Pinpoint the cell where the given text exists, returning its (x, y) midpoint coordinate. 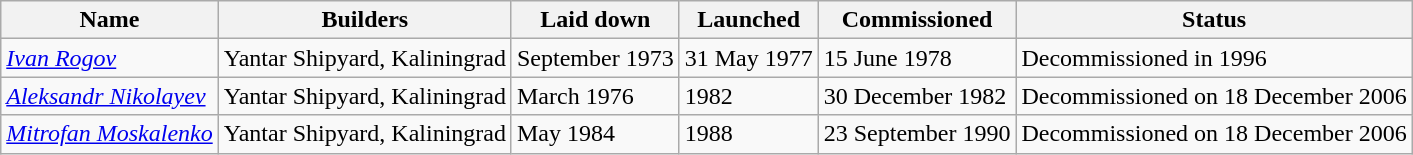
1982 (748, 96)
Builders (364, 20)
March 1976 (595, 96)
Commissioned (917, 20)
Launched (748, 20)
Mitrofan Moskalenko (110, 134)
September 1973 (595, 58)
23 September 1990 (917, 134)
31 May 1977 (748, 58)
Aleksandr Nikolayev (110, 96)
Name (110, 20)
30 December 1982 (917, 96)
Ivan Rogov (110, 58)
Status (1214, 20)
May 1984 (595, 134)
Laid down (595, 20)
Decommissioned in 1996 (1214, 58)
1988 (748, 134)
15 June 1978 (917, 58)
